Scan for the cell matching the given text and deliver its [X, Y] coordinate at center. 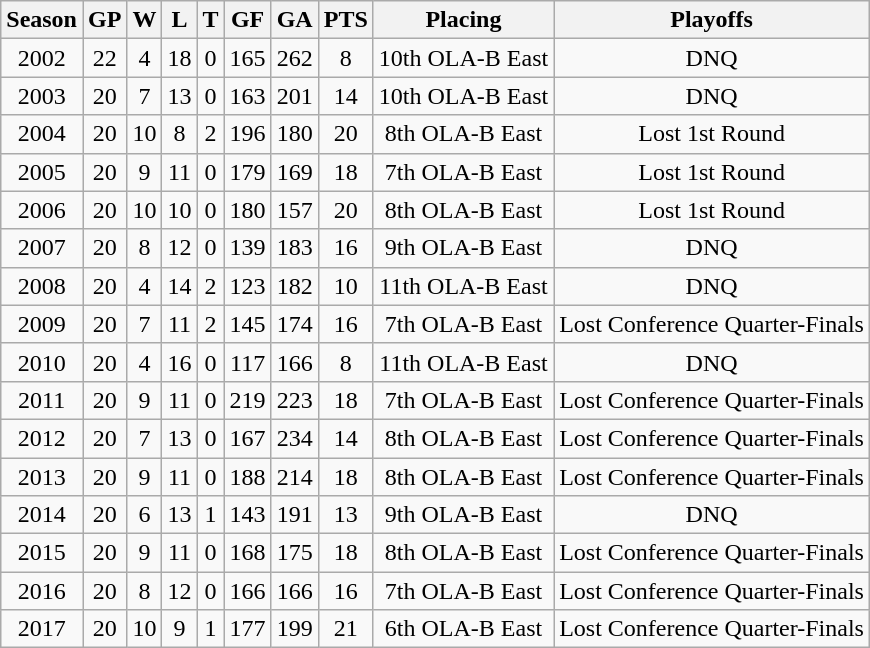
174 [294, 324]
2009 [42, 324]
188 [248, 477]
2008 [42, 286]
123 [248, 286]
2013 [42, 477]
2007 [42, 248]
234 [294, 438]
191 [294, 515]
2016 [42, 591]
W [144, 20]
T [210, 20]
GP [104, 20]
196 [248, 134]
182 [294, 286]
Playoffs [712, 20]
GA [294, 20]
L [180, 20]
157 [294, 210]
167 [248, 438]
219 [248, 400]
2017 [42, 629]
21 [346, 629]
143 [248, 515]
2015 [42, 553]
168 [248, 553]
223 [294, 400]
179 [248, 172]
177 [248, 629]
GF [248, 20]
262 [294, 58]
117 [248, 362]
2003 [42, 96]
2006 [42, 210]
199 [294, 629]
Season [42, 20]
183 [294, 248]
2005 [42, 172]
175 [294, 553]
22 [104, 58]
6th OLA-B East [463, 629]
2010 [42, 362]
2012 [42, 438]
165 [248, 58]
139 [248, 248]
6 [144, 515]
145 [248, 324]
163 [248, 96]
PTS [346, 20]
214 [294, 477]
Placing [463, 20]
2014 [42, 515]
201 [294, 96]
169 [294, 172]
2004 [42, 134]
2011 [42, 400]
2002 [42, 58]
